Pinpoint the cell where the given text exists, returning its (X, Y) midpoint coordinate. 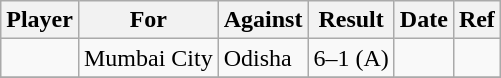
6–1 (A) (351, 58)
Against (263, 20)
Player (40, 20)
Date (424, 20)
Result (351, 20)
For (148, 20)
Odisha (263, 58)
Mumbai City (148, 58)
Ref (476, 20)
